Scan for the cell matching the given text and deliver its (x, y) coordinate at center. 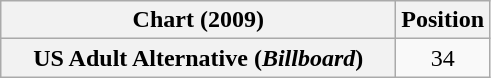
US Adult Alternative (Billboard) (198, 58)
Position (443, 20)
Chart (2009) (198, 20)
34 (443, 58)
